Return the (x, y) coordinate for the center point of the cell that contains the specified text.  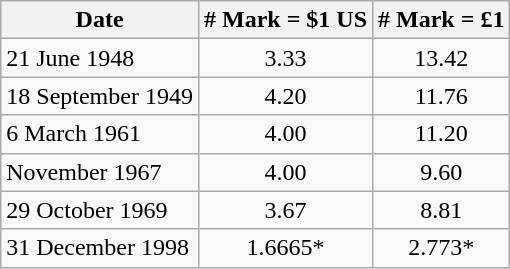
29 October 1969 (100, 210)
18 September 1949 (100, 96)
9.60 (442, 172)
13.42 (442, 58)
1.6665* (285, 248)
3.33 (285, 58)
4.20 (285, 96)
# Mark = $1 US (285, 20)
2.773* (442, 248)
21 June 1948 (100, 58)
Date (100, 20)
3.67 (285, 210)
6 March 1961 (100, 134)
11.20 (442, 134)
31 December 1998 (100, 248)
8.81 (442, 210)
November 1967 (100, 172)
11.76 (442, 96)
# Mark = £1 (442, 20)
